Return the (X, Y) coordinate for the center point of the cell that contains the specified text.  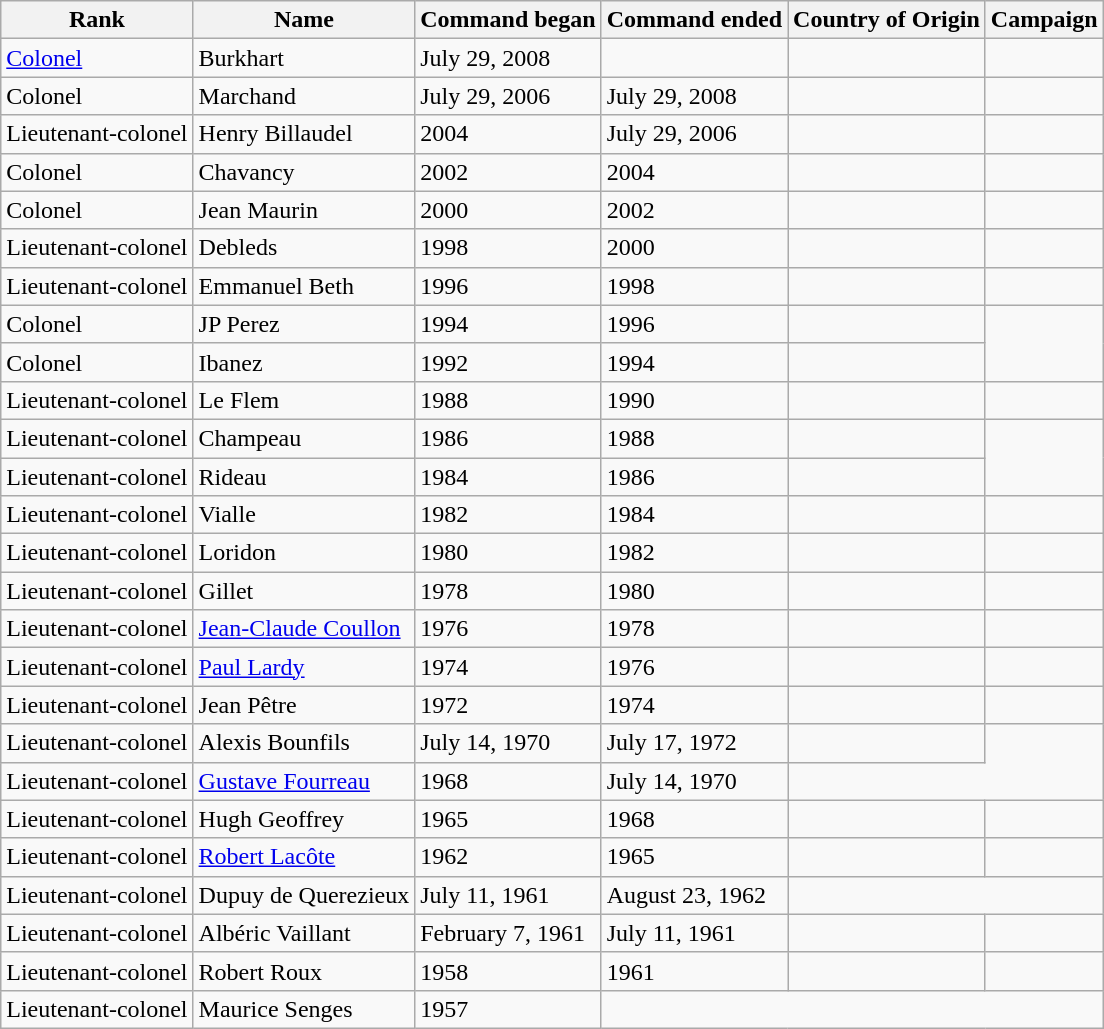
1972 (508, 705)
1958 (508, 971)
July 17, 1972 (694, 743)
Champeau (304, 438)
Gustave Fourreau (304, 781)
Robert Roux (304, 971)
Chavancy (304, 172)
1992 (508, 362)
Jean Pêtre (304, 705)
Vialle (304, 515)
Dupuy de Querezieux (304, 895)
Jean-Claude Coullon (304, 629)
Command began (508, 20)
Loridon (304, 553)
Country of Origin (887, 20)
Alexis Bounfils (304, 743)
Ibanez (304, 362)
1957 (508, 1009)
Henry Billaudel (304, 134)
Rideau (304, 477)
Robert Lacôte (304, 857)
Debleds (304, 248)
JP Perez (304, 324)
1990 (694, 400)
1962 (508, 857)
Albéric Vaillant (304, 933)
Paul Lardy (304, 667)
Campaign (1044, 20)
February 7, 1961 (508, 933)
August 23, 1962 (694, 895)
Name (304, 20)
1961 (694, 971)
Maurice Senges (304, 1009)
Emmanuel Beth (304, 286)
Command ended (694, 20)
Gillet (304, 591)
Burkhart (304, 58)
Hugh Geoffrey (304, 819)
Marchand (304, 96)
Jean Maurin (304, 210)
Rank (97, 20)
Le Flem (304, 400)
